From the cell containing the given text, extract its center point as [X, Y] coordinate. 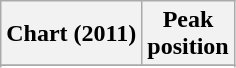
Peak position [188, 34]
Chart (2011) [72, 34]
